Identify which cell holds the provided text, then report its (x, y) central coordinate. 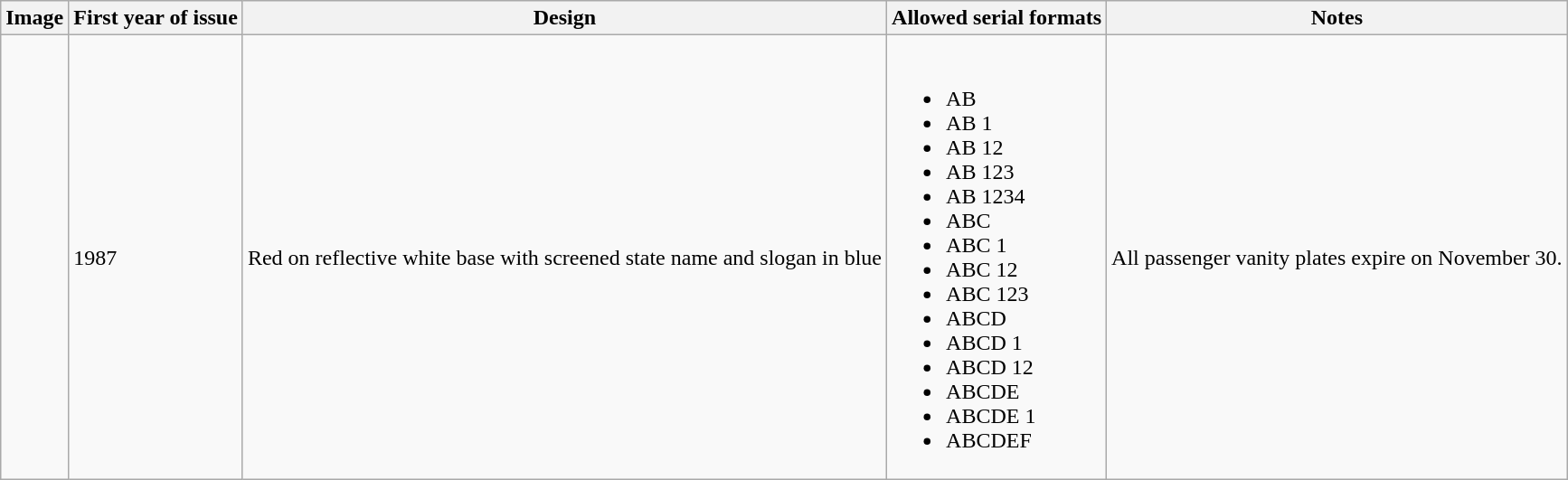
Image (34, 18)
Red on reflective white base with screened state name and slogan in blue (564, 257)
First year of issue (156, 18)
Design (564, 18)
Allowed serial formats (997, 18)
ABAB 1AB 12AB 123AB 1234ABCABC 1ABC 12ABC 123ABCDABCD 1ABCD 12ABCDEABCDE 1ABCDEF (997, 257)
1987 (156, 257)
Notes (1337, 18)
All passenger vanity plates expire on November 30. (1337, 257)
